Output the (x, y) coordinate of the center of the cell containing the given text.  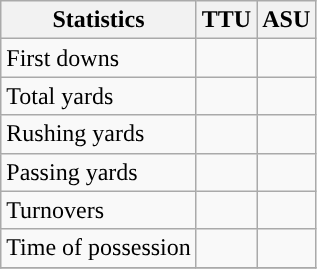
Statistics (99, 20)
Time of possession (99, 248)
TTU (226, 20)
Rushing yards (99, 134)
Turnovers (99, 210)
Total yards (99, 96)
First downs (99, 58)
ASU (286, 20)
Passing yards (99, 172)
